Search for the cell housing the specified text and yield its [x, y] center coordinate. 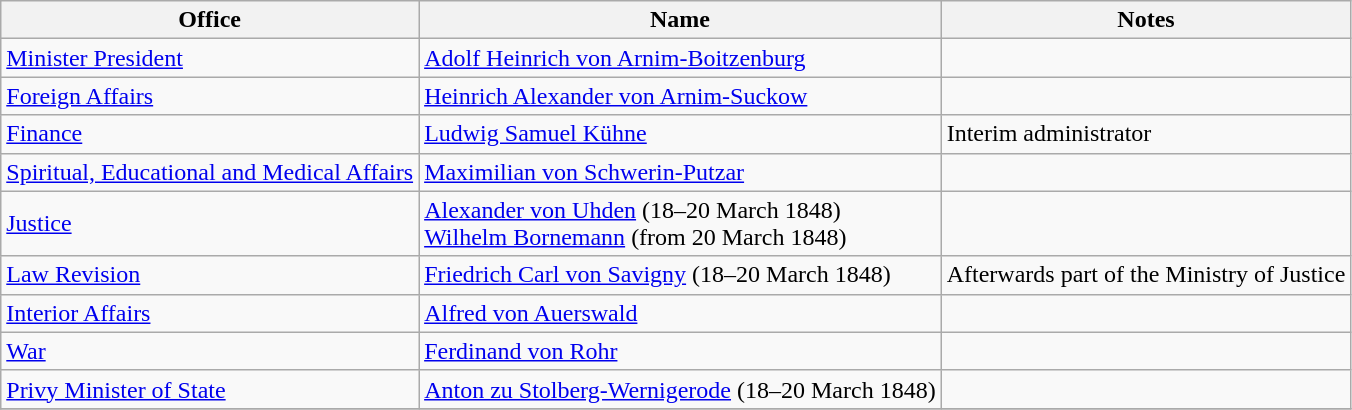
Heinrich Alexander von Arnim-Suckow [680, 96]
Law Revision [210, 275]
Spiritual, Educational and Medical Affairs [210, 172]
Ferdinand von Rohr [680, 351]
Office [210, 20]
Alexander von Uhden (18–20 March 1848)Wilhelm Bornemann (from 20 March 1848) [680, 224]
Ludwig Samuel Kühne [680, 134]
Friedrich Carl von Savigny (18–20 March 1848) [680, 275]
Anton zu Stolberg-Wernigerode (18–20 March 1848) [680, 389]
Privy Minister of State [210, 389]
Adolf Heinrich von Arnim-Boitzenburg [680, 58]
Interior Affairs [210, 313]
War [210, 351]
Minister President [210, 58]
Afterwards part of the Ministry of Justice [1146, 275]
Notes [1146, 20]
Interim administrator [1146, 134]
Maximilian von Schwerin-Putzar [680, 172]
Name [680, 20]
Alfred von Auerswald [680, 313]
Justice [210, 224]
Finance [210, 134]
Foreign Affairs [210, 96]
